Search for the cell housing the specified text and yield its (X, Y) center coordinate. 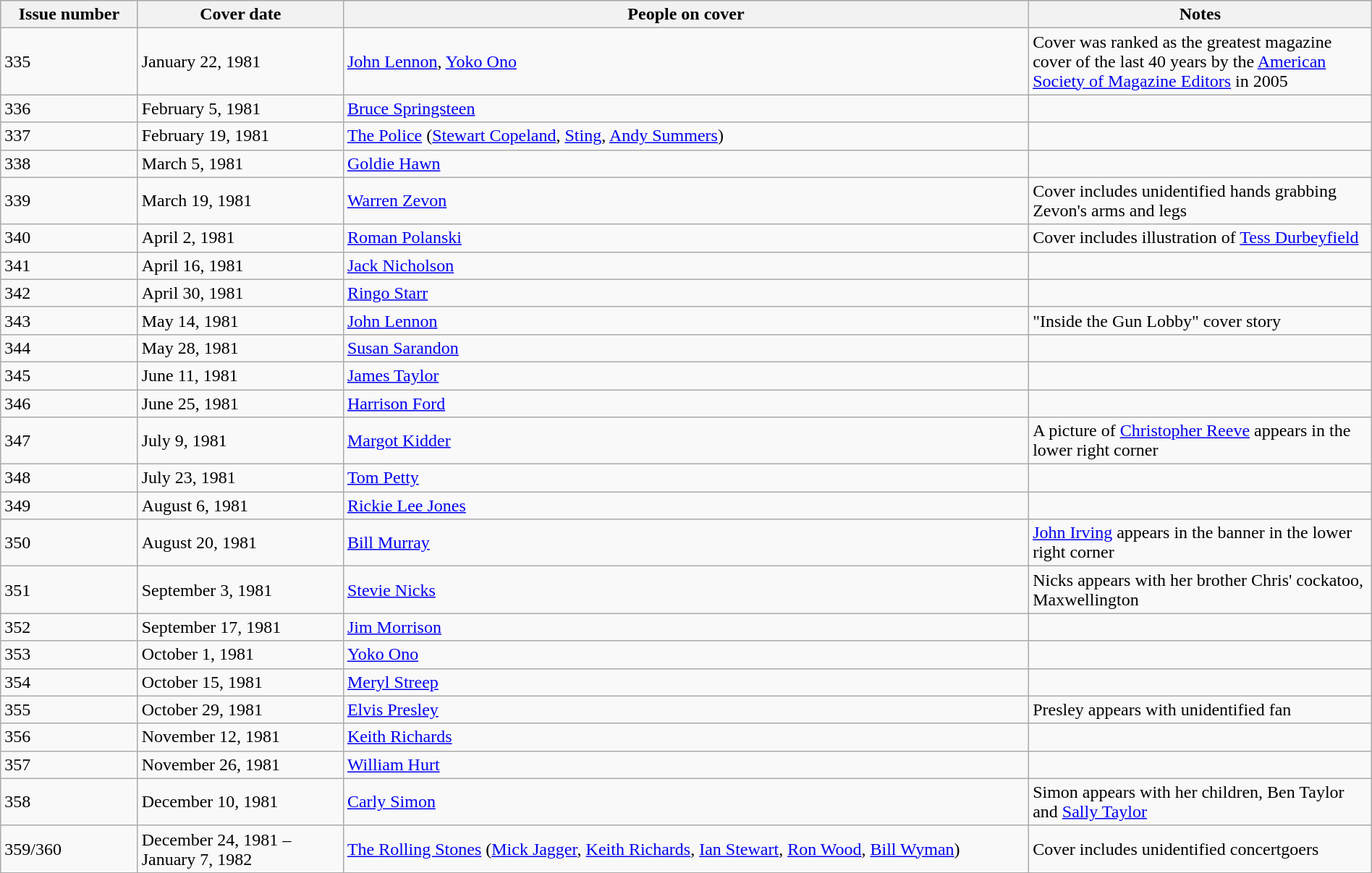
The Rolling Stones (Mick Jagger, Keith Richards, Ian Stewart, Ron Wood, Bill Wyman) (686, 849)
November 12, 1981 (240, 737)
350 (69, 542)
"Inside the Gun Lobby" cover story (1200, 320)
Notes (1200, 14)
356 (69, 737)
339 (69, 201)
354 (69, 682)
346 (69, 403)
342 (69, 293)
343 (69, 320)
March 5, 1981 (240, 163)
December 24, 1981 – January 7, 1982 (240, 849)
359/360 (69, 849)
Nicks appears with her brother Chris' cockatoo, Maxwellington (1200, 590)
353 (69, 655)
People on cover (686, 14)
Presley appears with unidentified fan (1200, 710)
February 19, 1981 (240, 136)
Cover includes unidentified concertgoers (1200, 849)
Tom Petty (686, 478)
357 (69, 765)
345 (69, 375)
William Hurt (686, 765)
April 2, 1981 (240, 238)
Jack Nicholson (686, 265)
Ringo Starr (686, 293)
January 22, 1981 (240, 61)
Margot Kidder (686, 441)
337 (69, 136)
June 25, 1981 (240, 403)
Cover was ranked as the greatest magazine cover of the last 40 years by the American Society of Magazine Editors in 2005 (1200, 61)
July 9, 1981 (240, 441)
335 (69, 61)
340 (69, 238)
Roman Polanski (686, 238)
Goldie Hawn (686, 163)
Susan Sarandon (686, 348)
348 (69, 478)
June 11, 1981 (240, 375)
Elvis Presley (686, 710)
October 29, 1981 (240, 710)
April 16, 1981 (240, 265)
August 6, 1981 (240, 506)
October 1, 1981 (240, 655)
May 28, 1981 (240, 348)
351 (69, 590)
Cover date (240, 14)
Bruce Springsteen (686, 108)
John Irving appears in the banner in the lower right corner (1200, 542)
The Police (Stewart Copeland, Sting, Andy Summers) (686, 136)
May 14, 1981 (240, 320)
Cover includes unidentified hands grabbing Zevon's arms and legs (1200, 201)
Keith Richards (686, 737)
336 (69, 108)
Cover includes illustration of Tess Durbeyfield (1200, 238)
Warren Zevon (686, 201)
Harrison Ford (686, 403)
Bill Murray (686, 542)
352 (69, 627)
John Lennon (686, 320)
August 20, 1981 (240, 542)
347 (69, 441)
Stevie Nicks (686, 590)
Meryl Streep (686, 682)
February 5, 1981 (240, 108)
Issue number (69, 14)
338 (69, 163)
April 30, 1981 (240, 293)
November 26, 1981 (240, 765)
358 (69, 801)
December 10, 1981 (240, 801)
October 15, 1981 (240, 682)
July 23, 1981 (240, 478)
Yoko Ono (686, 655)
September 17, 1981 (240, 627)
341 (69, 265)
John Lennon, Yoko Ono (686, 61)
Rickie Lee Jones (686, 506)
September 3, 1981 (240, 590)
Simon appears with her children, Ben Taylor and Sally Taylor (1200, 801)
Carly Simon (686, 801)
355 (69, 710)
349 (69, 506)
Jim Morrison (686, 627)
344 (69, 348)
James Taylor (686, 375)
A picture of Christopher Reeve appears in the lower right corner (1200, 441)
March 19, 1981 (240, 201)
